From the cell containing the given text, extract its center point as [x, y] coordinate. 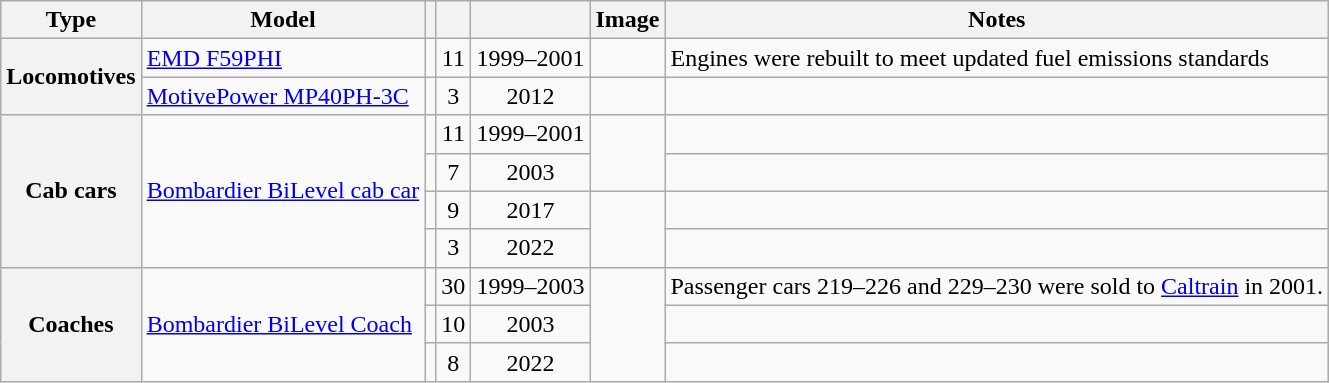
30 [454, 286]
Model [283, 20]
Image [628, 20]
Type [71, 20]
Bombardier BiLevel Coach [283, 324]
2012 [530, 96]
7 [454, 172]
Coaches [71, 324]
1999–2003 [530, 286]
MotivePower MP40PH-3C [283, 96]
EMD F59PHI [283, 58]
Notes [997, 20]
Cab cars [71, 191]
9 [454, 210]
8 [454, 362]
Bombardier BiLevel cab car [283, 191]
Locomotives [71, 77]
2017 [530, 210]
10 [454, 324]
Passenger cars 219–226 and 229–230 were sold to Caltrain in 2001. [997, 286]
Engines were rebuilt to meet updated fuel emissions standards [997, 58]
